For the text-containing cell, return its midpoint in [x, y] coordinate format. 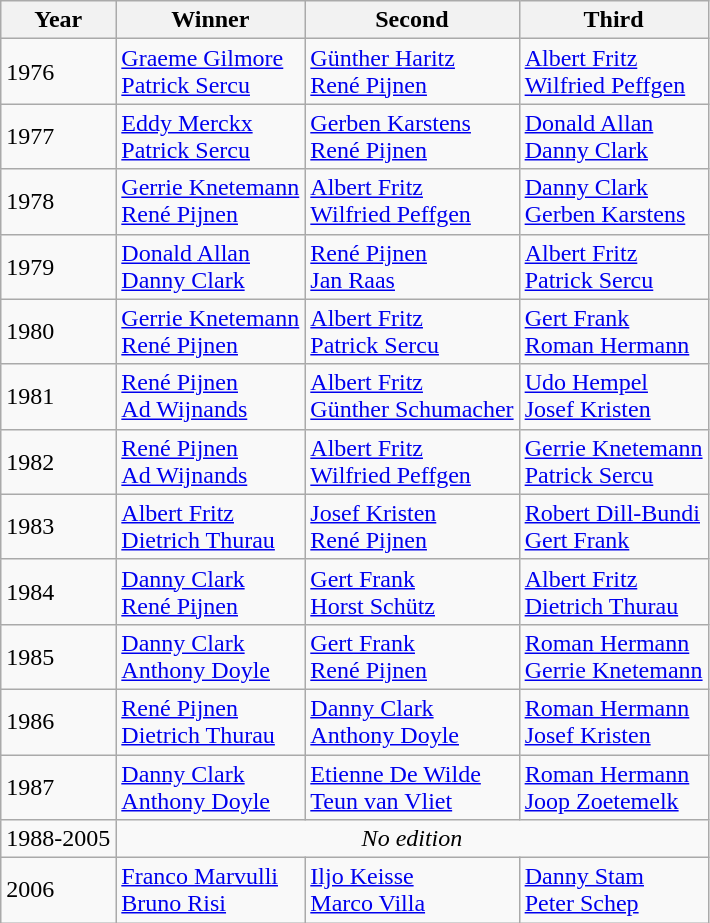
1985 [58, 656]
Gert Frank René Pijnen [412, 656]
1986 [58, 722]
1979 [58, 266]
Albert Fritz Günther Schumacher [412, 396]
1980 [58, 332]
1988-2005 [58, 839]
1983 [58, 526]
Roman Hermann Joop Zoetemelk [614, 786]
1984 [58, 592]
1977 [58, 136]
1981 [58, 396]
Gert Frank Horst Schütz [412, 592]
1987 [58, 786]
Danny Clark René Pijnen [210, 592]
Udo Hempel Josef Kristen [614, 396]
Günther Haritz René Pijnen [412, 72]
Roman Hermann Gerrie Knetemann [614, 656]
Josef Kristen René Pijnen [412, 526]
2006 [58, 890]
Robert Dill-Bundi Gert Frank [614, 526]
1976 [58, 72]
Danny Clark Gerben Karstens [614, 202]
Roman Hermann Josef Kristen [614, 722]
Gert Frank Roman Hermann [614, 332]
René Pijnen Jan Raas [412, 266]
Iljo Keisse Marco Villa [412, 890]
Year [58, 20]
Franco Marvulli Bruno Risi [210, 890]
Third [614, 20]
Second [412, 20]
Graeme Gilmore Patrick Sercu [210, 72]
Danny Stam Peter Schep [614, 890]
No edition [412, 839]
René Pijnen Dietrich Thurau [210, 722]
Gerrie Knetemann Patrick Sercu [614, 462]
1982 [58, 462]
Gerben Karstens René Pijnen [412, 136]
Eddy Merckx Patrick Sercu [210, 136]
Winner [210, 20]
1978 [58, 202]
Etienne De Wilde Teun van Vliet [412, 786]
